Extract the [x, y] coordinate from the center of the cell holding the provided text.  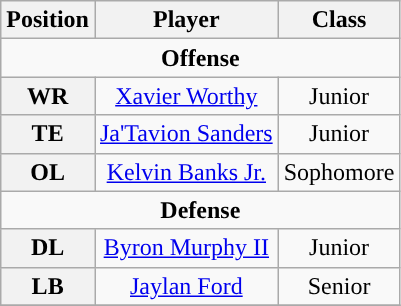
Kelvin Banks Jr. [186, 172]
OL [48, 172]
Xavier Worthy [186, 96]
WR [48, 96]
Offense [200, 58]
LB [48, 286]
Byron Murphy II [186, 248]
Senior [339, 286]
Player [186, 20]
Class [339, 20]
Position [48, 20]
TE [48, 134]
Sophomore [339, 172]
Defense [200, 210]
DL [48, 248]
Jaylan Ford [186, 286]
Ja'Tavion Sanders [186, 134]
